Output the [x, y] coordinate of the center of the cell containing the given text.  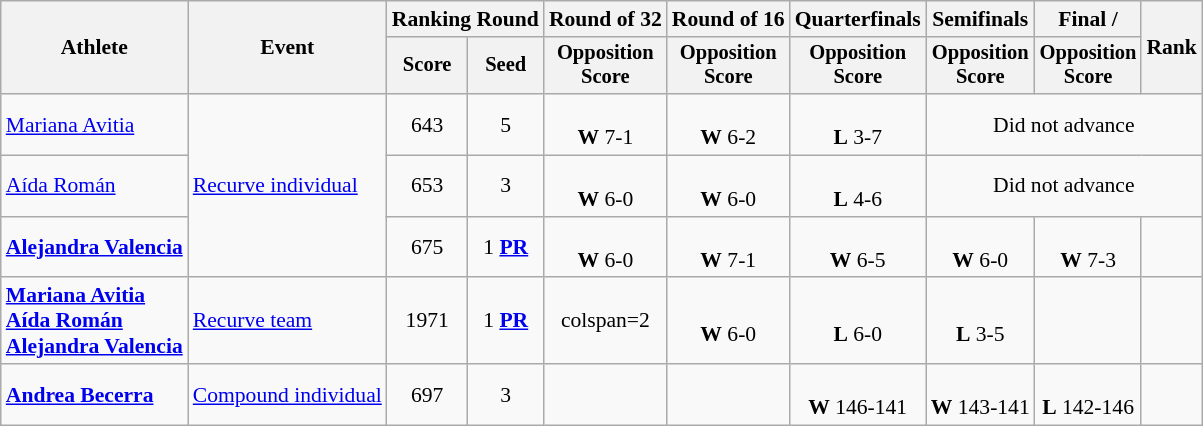
653 [428, 186]
Recurve team [288, 322]
Aída Román [94, 186]
Score [428, 66]
643 [428, 124]
Athlete [94, 48]
Round of 16 [728, 19]
697 [428, 394]
675 [428, 248]
W 6-5 [858, 248]
Mariana AvitiaAída RománAlejandra Valencia [94, 322]
Alejandra Valencia [94, 248]
L 6-0 [858, 322]
W 146-141 [858, 394]
W 7-3 [1088, 248]
Round of 32 [606, 19]
L 3-7 [858, 124]
L 3-5 [980, 322]
1971 [428, 322]
Recurve individual [288, 186]
L 4-6 [858, 186]
W 143-141 [980, 394]
W 6-2 [728, 124]
Seed [506, 66]
Mariana Avitia [94, 124]
colspan=2 [606, 322]
Compound individual [288, 394]
Quarterfinals [858, 19]
Event [288, 48]
Final / [1088, 19]
5 [506, 124]
Rank [1172, 48]
L 142-146 [1088, 394]
Semifinals [980, 19]
Andrea Becerra [94, 394]
Ranking Round [466, 19]
